Determine the [X, Y] coordinate at the center of the cell enclosing the given text.  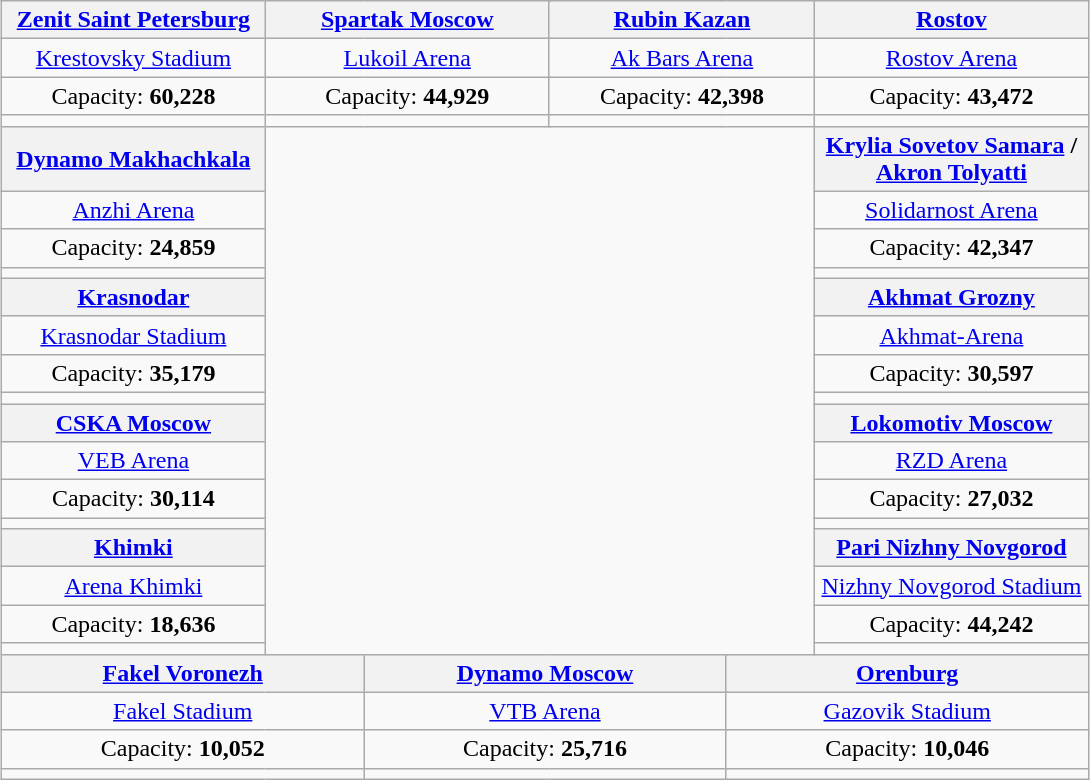
VEB Arena [134, 461]
Krylia Sovetov Samara /Akron Tolyatti [952, 158]
Rubin Kazan [682, 20]
Nizhny Novgorod Stadium [952, 586]
Rostov [952, 20]
Akhmat Grozny [952, 297]
Khimki [134, 548]
Capacity: 43,472 [952, 96]
Krasnodar [134, 297]
Krasnodar Stadium [134, 335]
Krestovsky Stadium [134, 58]
Rostov Arena [952, 58]
Lukoil Arena [407, 58]
Capacity: 27,032 [952, 499]
Akhmat-Arena [952, 335]
Capacity: 44,242 [952, 624]
Pari Nizhny Novgorod [952, 548]
CSKA Moscow [134, 423]
Orenburg [907, 673]
Solidarnost Arena [952, 210]
Gazovik Stadium [907, 711]
Lokomotiv Moscow [952, 423]
Dynamo Makhachkala [134, 158]
Capacity: 10,052 [183, 749]
Capacity: 42,347 [952, 248]
Capacity: 18,636 [134, 624]
RZD Arena [952, 461]
Capacity: 42,398 [682, 96]
Capacity: 44,929 [407, 96]
Arena Khimki [134, 586]
VTB Arena [545, 711]
Fakel Voronezh [183, 673]
Fakel Stadium [183, 711]
Ak Bars Arena [682, 58]
Spartak Moscow [407, 20]
Capacity: 10,046 [907, 749]
Capacity: 25,716 [545, 749]
Zenit Saint Petersburg [134, 20]
Capacity: 24,859 [134, 248]
Anzhi Arena [134, 210]
Capacity: 30,114 [134, 499]
Capacity: 35,179 [134, 373]
Dynamo Moscow [545, 673]
Capacity: 30,597 [952, 373]
Capacity: 60,228 [134, 96]
